For the text-containing cell, return its midpoint in (X, Y) coordinate format. 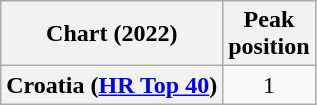
Peakposition (269, 34)
Chart (2022) (112, 34)
Croatia (HR Top 40) (112, 85)
1 (269, 85)
